Scan for the cell matching the given text and deliver its (x, y) coordinate at center. 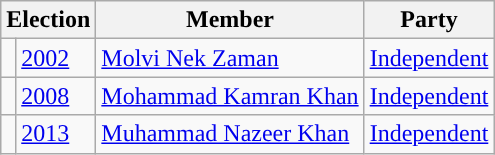
Muhammad Nazeer Khan (230, 134)
2002 (56, 58)
2008 (56, 96)
Election (48, 20)
Party (429, 20)
2013 (56, 134)
Member (230, 20)
Molvi Nek Zaman (230, 58)
Mohammad Kamran Khan (230, 96)
